Locate the cell with the specified text and output its [X, Y] center coordinate. 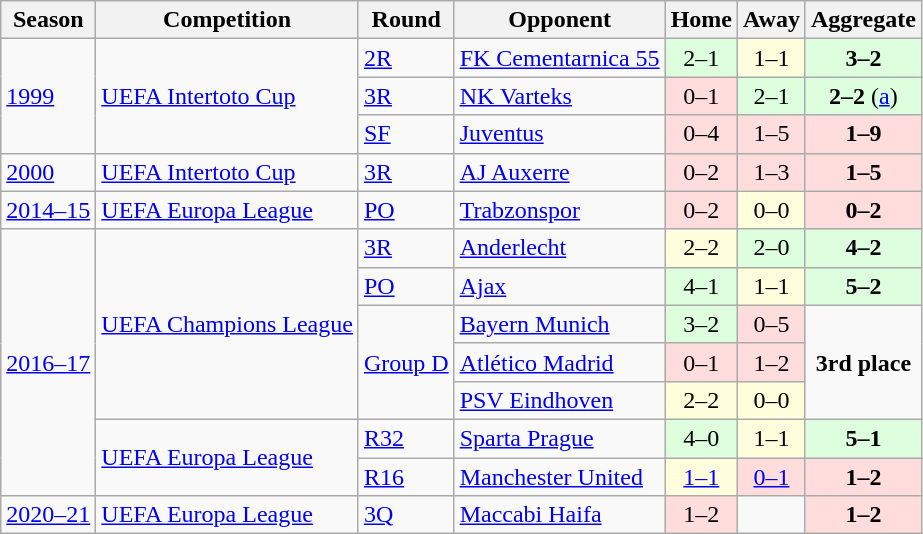
2016–17 [48, 362]
2014–15 [48, 210]
2–2 (a) [863, 96]
Round [406, 20]
1–9 [863, 134]
R16 [406, 477]
1999 [48, 96]
Maccabi Haifa [560, 515]
2–0 [772, 248]
Aggregate [863, 20]
Anderlecht [560, 248]
0–5 [772, 324]
SF [406, 134]
NK Varteks [560, 96]
0–4 [701, 134]
4–1 [701, 286]
AJ Auxerre [560, 172]
Group D [406, 362]
Sparta Prague [560, 438]
Trabzonspor [560, 210]
Competition [228, 20]
Atlético Madrid [560, 362]
5–1 [863, 438]
Away [772, 20]
Juventus [560, 134]
3Q [406, 515]
4–0 [701, 438]
2R [406, 58]
FK Cementarnica 55 [560, 58]
R32 [406, 438]
5–2 [863, 286]
1–3 [772, 172]
Bayern Munich [560, 324]
Ajax [560, 286]
Home [701, 20]
2000 [48, 172]
PSV Eindhoven [560, 400]
Manchester United [560, 477]
Season [48, 20]
3rd place [863, 362]
4–2 [863, 248]
UEFA Champions League [228, 324]
2020–21 [48, 515]
Opponent [560, 20]
